Locate the cell with the specified text and output its (X, Y) center coordinate. 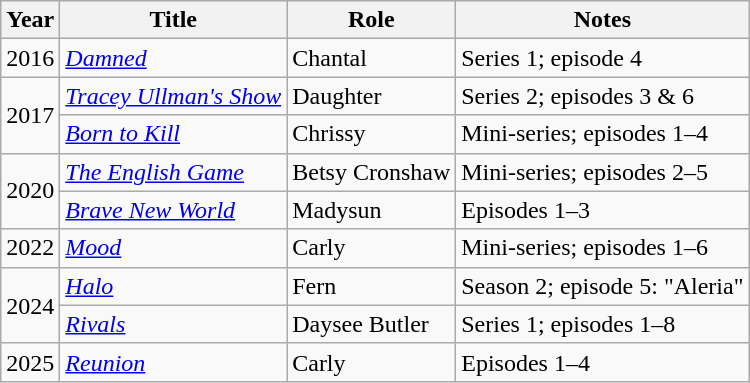
Series 2; episodes 3 & 6 (602, 96)
2020 (30, 191)
Betsy Cronshaw (372, 172)
Tracey Ullman's Show (174, 96)
2016 (30, 58)
Series 1; episode 4 (602, 58)
Damned (174, 58)
Born to Kill (174, 134)
Daysee Butler (372, 324)
Fern (372, 286)
2025 (30, 362)
Reunion (174, 362)
Halo (174, 286)
Episodes 1–3 (602, 210)
Title (174, 20)
Chrissy (372, 134)
Mini-series; episodes 1–4 (602, 134)
The English Game (174, 172)
Episodes 1–4 (602, 362)
Mini-series; episodes 1–6 (602, 248)
Brave New World (174, 210)
2024 (30, 305)
Year (30, 20)
Madysun (372, 210)
Chantal (372, 58)
2022 (30, 248)
Mini-series; episodes 2–5 (602, 172)
Series 1; episodes 1–8 (602, 324)
Notes (602, 20)
Rivals (174, 324)
Season 2; episode 5: "Aleria" (602, 286)
2017 (30, 115)
Role (372, 20)
Mood (174, 248)
Daughter (372, 96)
